Search for the cell housing the specified text and yield its (x, y) center coordinate. 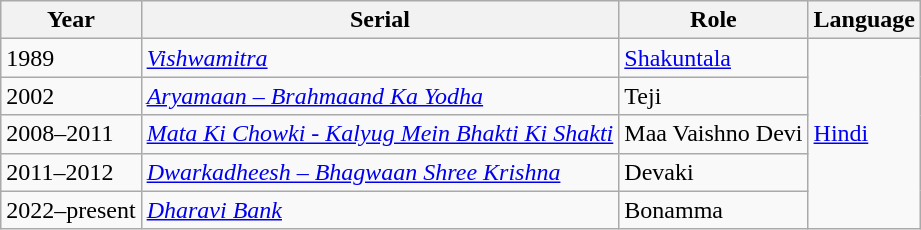
Vishwamitra (380, 58)
2002 (71, 96)
Mata Ki Chowki - Kalyug Mein Bhakti Ki Shakti (380, 134)
Aryamaan – Brahmaand Ka Yodha (380, 96)
Dwarkadheesh – Bhagwaan Shree Krishna (380, 172)
2011–2012 (71, 172)
2008–2011 (71, 134)
Hindi (864, 134)
2022–present (71, 210)
Devaki (714, 172)
Language (864, 20)
Teji (714, 96)
Role (714, 20)
Dharavi Bank (380, 210)
Maa Vaishno Devi (714, 134)
Year (71, 20)
Shakuntala (714, 58)
Serial (380, 20)
Bonamma (714, 210)
1989 (71, 58)
